For the text-containing cell, return its midpoint in [x, y] coordinate format. 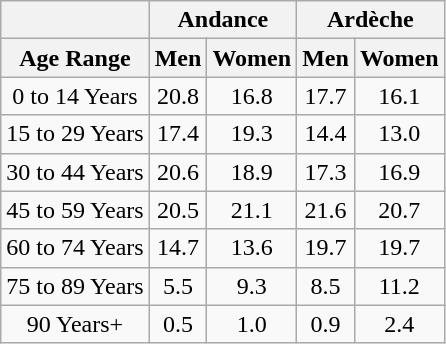
75 to 89 Years [75, 286]
0.9 [326, 324]
16.9 [399, 172]
21.6 [326, 210]
14.4 [326, 134]
20.6 [178, 172]
Ardèche [370, 20]
14.7 [178, 248]
0.5 [178, 324]
20.7 [399, 210]
9.3 [252, 286]
Age Range [75, 58]
21.1 [252, 210]
90 Years+ [75, 324]
5.5 [178, 286]
8.5 [326, 286]
19.3 [252, 134]
60 to 74 Years [75, 248]
Andance [222, 20]
15 to 29 Years [75, 134]
13.6 [252, 248]
20.5 [178, 210]
17.3 [326, 172]
45 to 59 Years [75, 210]
30 to 44 Years [75, 172]
1.0 [252, 324]
0 to 14 Years [75, 96]
16.8 [252, 96]
20.8 [178, 96]
17.4 [178, 134]
2.4 [399, 324]
18.9 [252, 172]
11.2 [399, 286]
17.7 [326, 96]
16.1 [399, 96]
13.0 [399, 134]
